Capture the cell that displays the provided text and extract its [x, y] central coordinate. 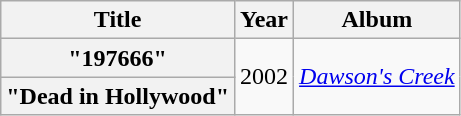
"197666" [118, 58]
2002 [264, 77]
"Dead in Hollywood" [118, 96]
Dawson's Creek [378, 77]
Title [118, 20]
Album [378, 20]
Year [264, 20]
